Provide the [X, Y] coordinate of the cell's center where the given text is located.  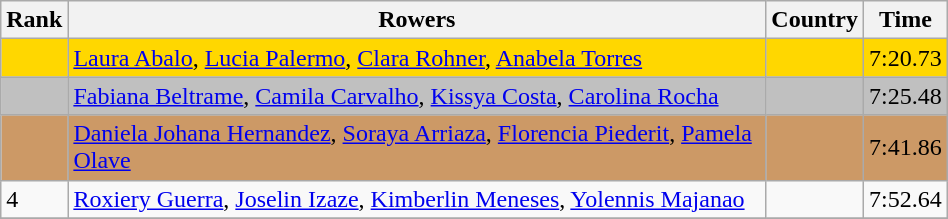
Daniela Johana Hernandez, Soraya Arriaza, Florencia Piederit, Pamela Olave [417, 148]
Laura Abalo, Lucia Palermo, Clara Rohner, Anabela Torres [417, 58]
Rowers [417, 20]
Fabiana Beltrame, Camila Carvalho, Kissya Costa, Carolina Rocha [417, 96]
7:20.73 [906, 58]
Rank [34, 20]
Roxiery Guerra, Joselin Izaze, Kimberlin Meneses, Yolennis Majanao [417, 199]
Time [906, 20]
Country [815, 20]
7:52.64 [906, 199]
4 [34, 199]
7:41.86 [906, 148]
7:25.48 [906, 96]
